Find where the given text appears and provide that cell's center as (x, y) coordinate. 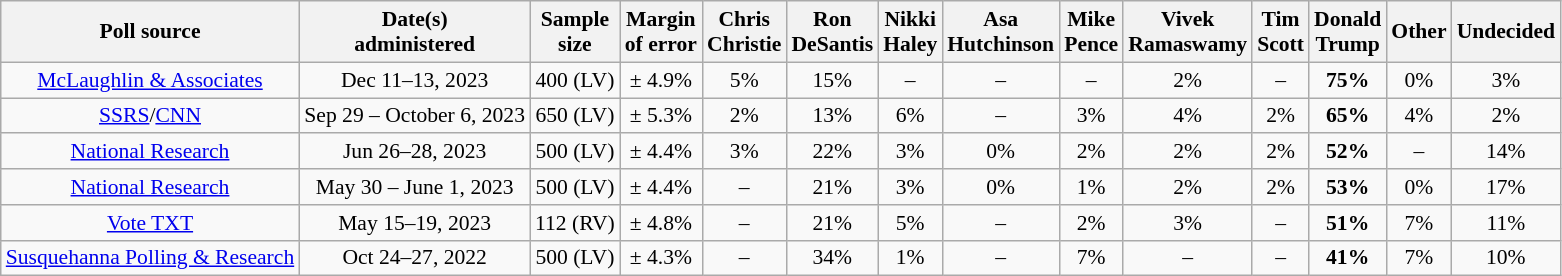
Jun 26–28, 2023 (414, 152)
13% (832, 116)
SSRS/CNN (150, 116)
17% (1506, 187)
Date(s)administered (414, 32)
112 (RV) (575, 223)
TimScott (1280, 32)
51% (1348, 223)
NikkiHaley (910, 32)
Samplesize (575, 32)
Sep 29 – October 6, 2023 (414, 116)
Vote TXT (150, 223)
34% (832, 258)
Dec 11–13, 2023 (414, 80)
11% (1506, 223)
52% (1348, 152)
± 4.8% (661, 223)
Poll source (150, 32)
± 4.3% (661, 258)
Oct 24–27, 2022 (414, 258)
May 30 – June 1, 2023 (414, 187)
400 (LV) (575, 80)
22% (832, 152)
41% (1348, 258)
RonDeSantis (832, 32)
Susquehanna Polling & Research (150, 258)
ChrisChristie (744, 32)
14% (1506, 152)
10% (1506, 258)
DonaldTrump (1348, 32)
Undecided (1506, 32)
AsaHutchinson (1000, 32)
65% (1348, 116)
MikePence (1091, 32)
± 4.9% (661, 80)
6% (910, 116)
McLaughlin & Associates (150, 80)
± 5.3% (661, 116)
Marginof error (661, 32)
75% (1348, 80)
VivekRamaswamy (1188, 32)
53% (1348, 187)
May 15–19, 2023 (414, 223)
15% (832, 80)
650 (LV) (575, 116)
Other (1418, 32)
